Scan for the cell matching the given text and deliver its [x, y] coordinate at center. 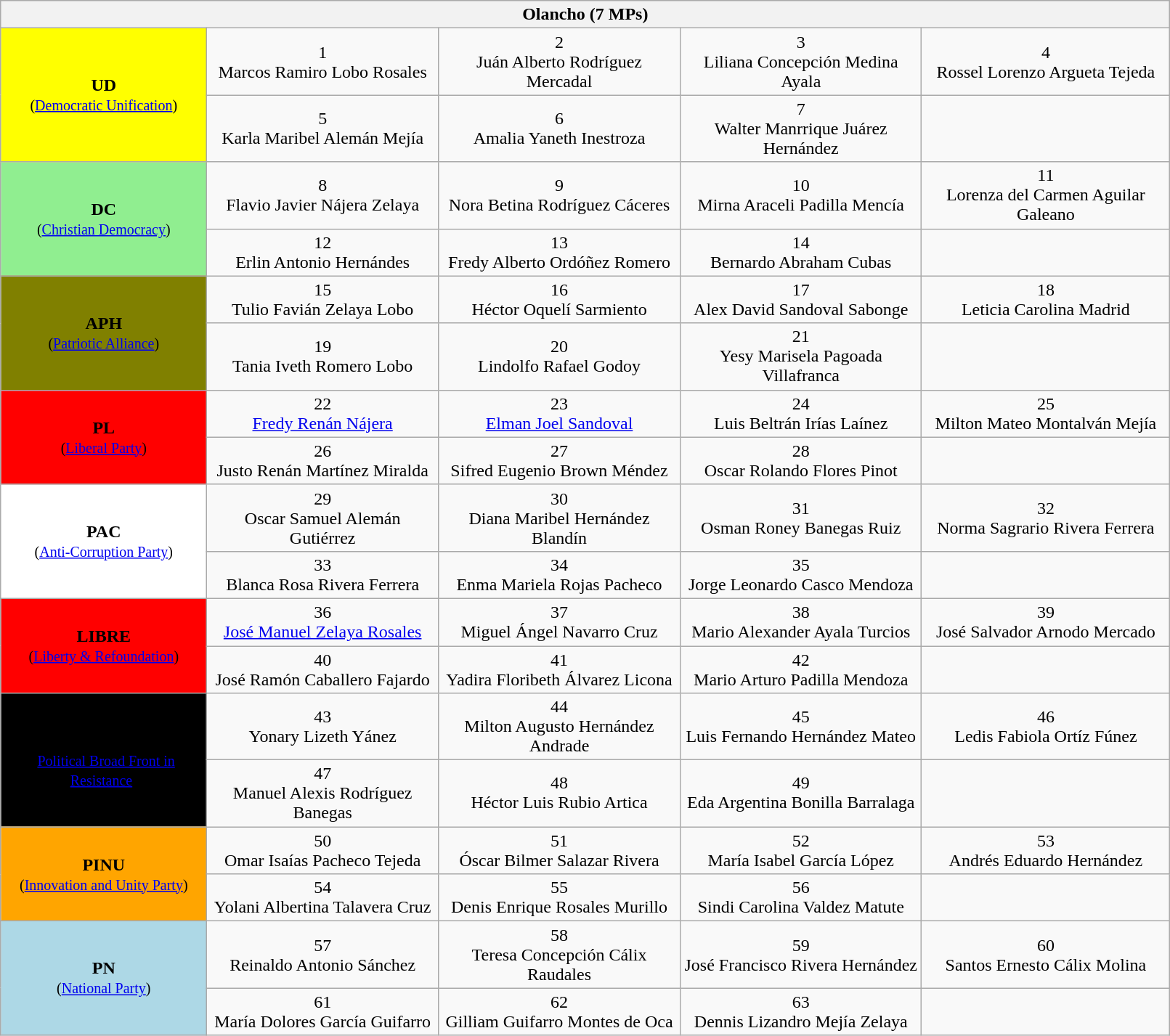
34Enma Mariela Rojas Pacheco [559, 575]
PAC(Anti-Corruption Party) [104, 542]
41Yadira Floribeth Álvarez Licona [559, 669]
44Milton Augusto Hernández Andrade [559, 727]
PL(Liberal Party) [104, 437]
54Yolani Albertina Talavera Cruz [322, 897]
49Eda Argentina Bonilla Barralaga [801, 794]
40José Ramón Caballero Fajardo [322, 669]
24Luis Beltrán Irías Laínez [801, 414]
22Fredy Renán Nájera [322, 414]
28Oscar Rolando Flores Pinot [801, 460]
FAPER(Political Broad Front in Resistance) [104, 760]
58Teresa Concepción Cálix Raudales [559, 955]
UD(Democratic Unification) [104, 95]
PN(National Party) [104, 979]
45Luis Fernando Hernández Mateo [801, 727]
11Lorenza del Carmen Aguilar Galeano [1046, 195]
14Bernardo Abraham Cubas [801, 253]
50Omar Isaías Pacheco Tejeda [322, 851]
2Juán Alberto Rodríguez Mercadal [559, 62]
43Yonary Lizeth Yánez [322, 727]
32Norma Sagrario Rivera Ferrera [1046, 518]
10Mirna Araceli Padilla Mencía [801, 195]
9Nora Betina Rodríguez Cáceres [559, 195]
51Óscar Bilmer Salazar Rivera [559, 851]
16Héctor Oquelí Sarmiento [559, 299]
4Rossel Lorenzo Argueta Tejeda [1046, 62]
3Liliana Concepción Medina Ayala [801, 62]
23Elman Joel Sandoval [559, 414]
62Gilliam Guifarro Montes de Oca [559, 1012]
27Sifred Eugenio Brown Méndez [559, 460]
53Andrés Eduardo Hernández [1046, 851]
31Osman Roney Banegas Ruiz [801, 518]
18Leticia Carolina Madrid [1046, 299]
48Héctor Luis Rubio Artica [559, 794]
60Santos Ernesto Cálix Molina [1046, 955]
19Tania Iveth Romero Lobo [322, 356]
PINU(Innovation and Unity Party) [104, 874]
APH(Patriotic Alliance) [104, 333]
13Fredy Alberto Ordóñez Romero [559, 253]
42Mario Arturo Padilla Mendoza [801, 669]
26Justo Renán Martínez Miralda [322, 460]
47Manuel Alexis Rodríguez Banegas [322, 794]
39José Salvador Arnodo Mercado [1046, 621]
7Walter Manrrique Juárez Hernández [801, 129]
33Blanca Rosa Rivera Ferrera [322, 575]
6Amalia Yaneth Inestroza [559, 129]
Olancho (7 MPs) [585, 15]
8Flavio Javier Nájera Zelaya [322, 195]
15Tulio Favián Zelaya Lobo [322, 299]
25Milton Mateo Montalván Mejía [1046, 414]
20Lindolfo Rafael Godoy [559, 356]
55Denis Enrique Rosales Murillo [559, 897]
61María Dolores García Guifarro [322, 1012]
37Miguel Ángel Navarro Cruz [559, 621]
12Erlin Antonio Hernándes [322, 253]
30Diana Maribel Hernández Blandín [559, 518]
63Dennis Lizandro Mejía Zelaya [801, 1012]
LIBRE(Liberty & Refoundation) [104, 645]
21Yesy Marisela Pagoada Villafranca [801, 356]
46Ledis Fabiola Ortíz Fúnez [1046, 727]
17Alex David Sandoval Sabonge [801, 299]
57Reinaldo Antonio Sánchez [322, 955]
59José Francisco Rivera Hernández [801, 955]
38Mario Alexander Ayala Turcios [801, 621]
5Karla Maribel Alemán Mejía [322, 129]
35Jorge Leonardo Casco Mendoza [801, 575]
29Oscar Samuel Alemán Gutiérrez [322, 518]
36José Manuel Zelaya Rosales [322, 621]
56Sindi Carolina Valdez Matute [801, 897]
1Marcos Ramiro Lobo Rosales [322, 62]
52María Isabel García López [801, 851]
DC(Christian Democracy) [104, 219]
